Extract the [x, y] coordinate from the center of the cell holding the provided text.  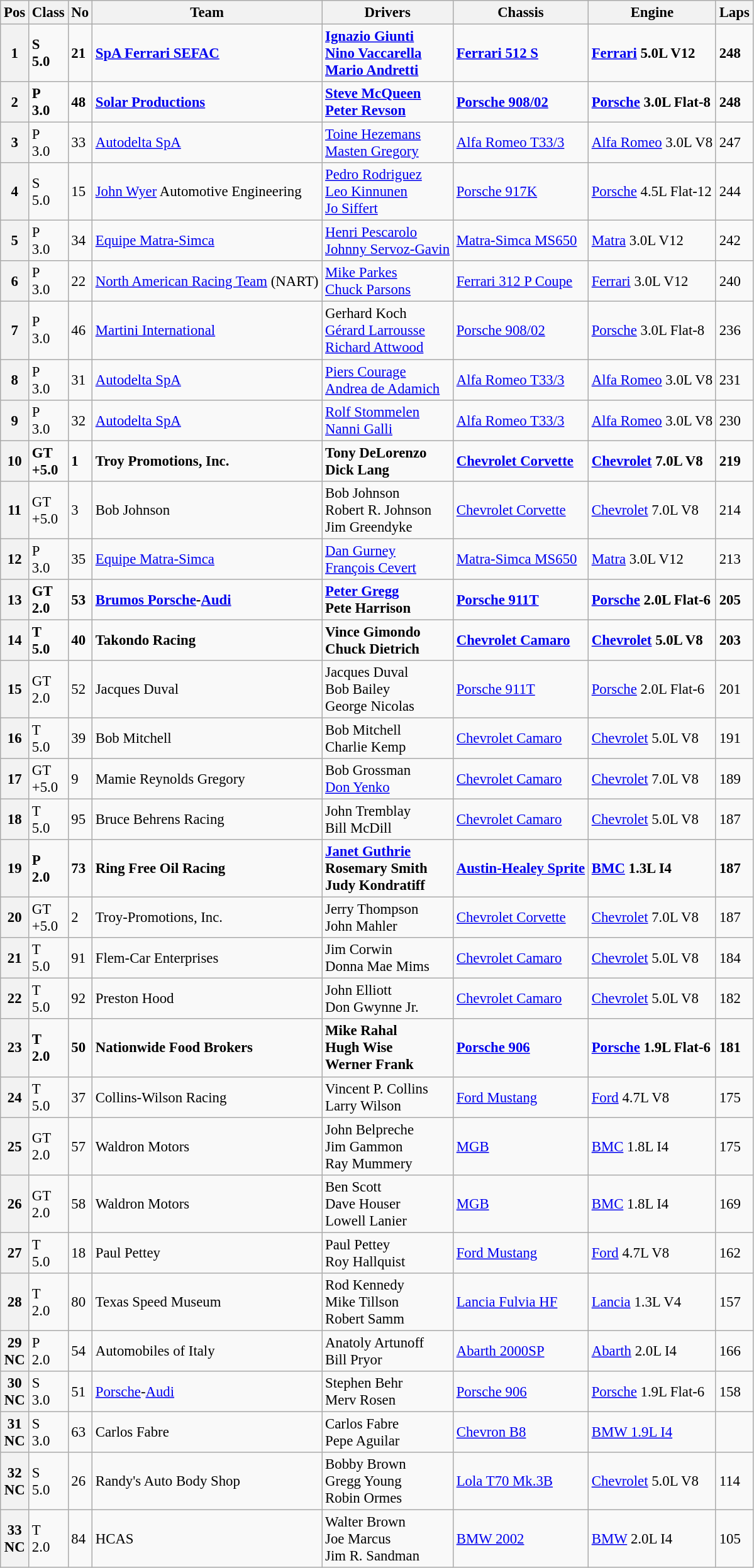
Mike Parkes Chuck Parsons [387, 282]
39 [80, 738]
54 [80, 1351]
Piers Courage Andrea de Adamich [387, 380]
Bob Mitchell Charlie Kemp [387, 738]
169 [735, 1203]
Brumos Porsche-Audi [206, 600]
58 [80, 1203]
57 [80, 1146]
HCAS [206, 1539]
32 [80, 420]
Porsche 917K [521, 192]
Bruce Behrens Racing [206, 820]
114 [735, 1481]
33 [80, 143]
157 [735, 1302]
242 [735, 241]
Bob Johnson [206, 510]
52 [80, 689]
Janet Guthrie Rosemary Smith Judy Kondratiff [387, 869]
34 [80, 241]
Flem-Car Enterprises [206, 958]
Jim Corwin Donna Mae Mims [387, 958]
John Tremblay Bill McDill [387, 820]
Automobiles of Italy [206, 1351]
46 [80, 331]
25 [15, 1146]
33NC [15, 1539]
Chevron B8 [521, 1432]
92 [80, 999]
Bob Grossman Don Yenko [387, 779]
Team [206, 13]
240 [735, 282]
184 [735, 958]
Toine Hezemans Masten Gregory [387, 143]
No [80, 13]
181 [735, 1048]
8 [15, 380]
37 [80, 1097]
191 [735, 738]
Bob Johnson Robert R. Johnson Jim Greendyke [387, 510]
13 [15, 600]
Dan Gurney François Cevert [387, 559]
28 [15, 1302]
Stephen Behr Merv Rosen [387, 1391]
30NC [15, 1391]
84 [80, 1539]
John Elliott Don Gwynne Jr. [387, 999]
Abarth 2000SP [521, 1351]
17 [15, 779]
35 [80, 559]
20 [15, 918]
31 [80, 380]
73 [80, 869]
Bobby Brown Gregg Young Robin Ormes [387, 1481]
19 [15, 869]
Preston Hood [206, 999]
230 [735, 420]
80 [80, 1302]
Laps [735, 13]
Jerry Thompson John Mahler [387, 918]
105 [735, 1539]
Vincent P. Collins Larry Wilson [387, 1097]
182 [735, 999]
Walter Brown Joe Marcus Jim R. Sandman [387, 1539]
Mike Rahal Hugh Wise Werner Frank [387, 1048]
Lancia Fulvia HF [521, 1302]
Ferrari 3.0L V12 [651, 282]
Vince Gimondo Chuck Dietrich [387, 640]
Peter Gregg Pete Harrison [387, 600]
Ben Scott Dave Houser Lowell Lanier [387, 1203]
166 [735, 1351]
213 [735, 559]
Martini International [206, 331]
6 [15, 282]
40 [80, 640]
63 [80, 1432]
SpA Ferrari SEFAC [206, 53]
236 [735, 331]
BMC 1.3L I4 [651, 869]
Ring Free Oil Racing [206, 869]
BMW 1.9L I4 [651, 1432]
Paul Pettey [206, 1253]
4 [15, 192]
247 [735, 143]
29NC [15, 1351]
John Belpreche Jim Gammon Ray Mummery [387, 1146]
Takondo Racing [206, 640]
51 [80, 1391]
203 [735, 640]
27 [15, 1253]
244 [735, 192]
31NC [15, 1432]
32NC [15, 1481]
Nationwide Food Brokers [206, 1048]
Lola T70 Mk.3B [521, 1481]
219 [735, 461]
205 [735, 600]
Abarth 2.0L I4 [651, 1351]
Jacques Duval Bob Bailey George Nicolas [387, 689]
Ignazio Giunti Nino Vaccarella Mario Andretti [387, 53]
Anatoly Artunoff Bill Pryor [387, 1351]
214 [735, 510]
Jacques Duval [206, 689]
158 [735, 1391]
7 [15, 331]
Collins-Wilson Racing [206, 1097]
BMW 2.0L I4 [651, 1539]
Texas Speed Museum [206, 1302]
Troy-Promotions, Inc. [206, 918]
John Wyer Automotive Engineering [206, 192]
91 [80, 958]
Chassis [521, 13]
Austin-Healey Sprite [521, 869]
Tony DeLorenzo Dick Lang [387, 461]
Solar Productions [206, 102]
Carlos Fabre Pepe Aguilar [387, 1432]
Engine [651, 13]
Bob Mitchell [206, 738]
Ferrari 312 P Coupe [521, 282]
Pedro Rodriguez Leo Kinnunen Jo Siffert [387, 192]
Porsche 4.5L Flat-12 [651, 192]
Steve McQueen Peter Revson [387, 102]
North American Racing Team (NART) [206, 282]
16 [15, 738]
Drivers [387, 13]
12 [15, 559]
189 [735, 779]
Pos [15, 13]
201 [735, 689]
Rod Kennedy Mike Tillson Robert Samm [387, 1302]
Ferrari 512 S [521, 53]
Class [49, 13]
50 [80, 1048]
Lancia 1.3L V4 [651, 1302]
Carlos Fabre [206, 1432]
Ferrari 5.0L V12 [651, 53]
231 [735, 380]
162 [735, 1253]
Troy Promotions, Inc. [206, 461]
Gerhard Koch Gérard Larrousse Richard Attwood [387, 331]
48 [80, 102]
Henri Pescarolo Johnny Servoz-Gavin [387, 241]
53 [80, 600]
Randy's Auto Body Shop [206, 1481]
14 [15, 640]
Rolf Stommelen Nanni Galli [387, 420]
5 [15, 241]
23 [15, 1048]
Mamie Reynolds Gregory [206, 779]
95 [80, 820]
10 [15, 461]
Porsche-Audi [206, 1391]
BMW 2002 [521, 1539]
11 [15, 510]
24 [15, 1097]
Paul Pettey Roy Hallquist [387, 1253]
